Output the [X, Y] coordinate of the center of the cell containing the given text.  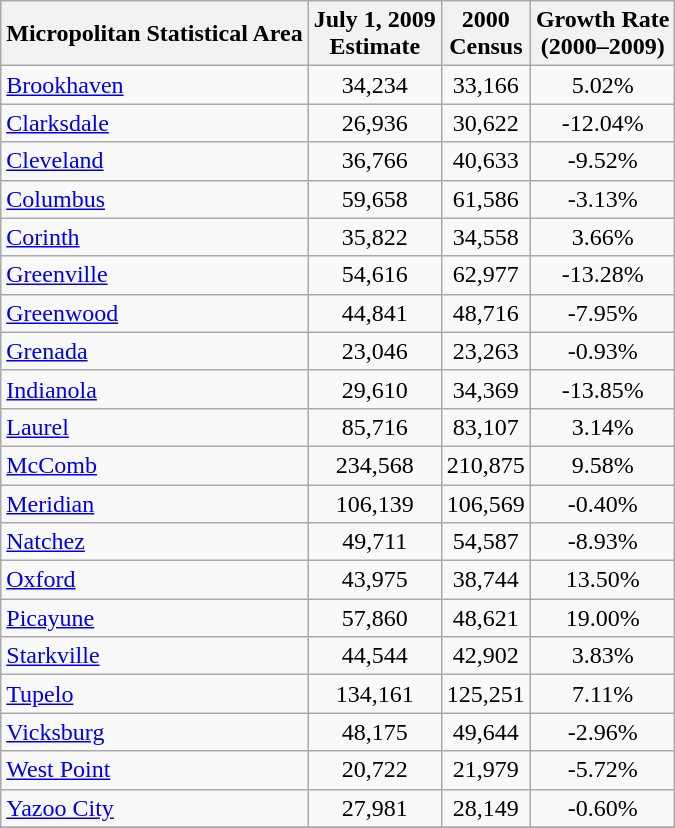
34,369 [486, 389]
3.14% [602, 427]
-8.93% [602, 542]
36,766 [374, 161]
40,633 [486, 161]
Grenada [154, 351]
125,251 [486, 694]
-0.40% [602, 503]
38,744 [486, 580]
3.83% [602, 656]
Growth Rate(2000–2009) [602, 34]
61,586 [486, 199]
42,902 [486, 656]
Oxford [154, 580]
Laurel [154, 427]
Corinth [154, 237]
62,977 [486, 275]
49,711 [374, 542]
48,621 [486, 618]
-3.13% [602, 199]
83,107 [486, 427]
9.58% [602, 465]
Indianola [154, 389]
54,616 [374, 275]
27,981 [374, 808]
85,716 [374, 427]
54,587 [486, 542]
Natchez [154, 542]
34,558 [486, 237]
43,975 [374, 580]
19.00% [602, 618]
5.02% [602, 85]
48,175 [374, 732]
3.66% [602, 237]
49,644 [486, 732]
-13.85% [602, 389]
Greenwood [154, 313]
Picayune [154, 618]
30,622 [486, 123]
7.11% [602, 694]
44,841 [374, 313]
Clarksdale [154, 123]
-9.52% [602, 161]
Starkville [154, 656]
44,544 [374, 656]
210,875 [486, 465]
Columbus [154, 199]
Tupelo [154, 694]
-2.96% [602, 732]
Micropolitan Statistical Area [154, 34]
-12.04% [602, 123]
-0.60% [602, 808]
-13.28% [602, 275]
48,716 [486, 313]
29,610 [374, 389]
July 1, 2009Estimate [374, 34]
134,161 [374, 694]
Vicksburg [154, 732]
Yazoo City [154, 808]
106,569 [486, 503]
21,979 [486, 770]
McComb [154, 465]
23,263 [486, 351]
234,568 [374, 465]
28,149 [486, 808]
-7.95% [602, 313]
34,234 [374, 85]
13.50% [602, 580]
57,860 [374, 618]
23,046 [374, 351]
59,658 [374, 199]
33,166 [486, 85]
35,822 [374, 237]
26,936 [374, 123]
Brookhaven [154, 85]
Cleveland [154, 161]
Greenville [154, 275]
Meridian [154, 503]
West Point [154, 770]
106,139 [374, 503]
2000Census [486, 34]
20,722 [374, 770]
-0.93% [602, 351]
-5.72% [602, 770]
